Locate the cell with the specified text and output its (X, Y) center coordinate. 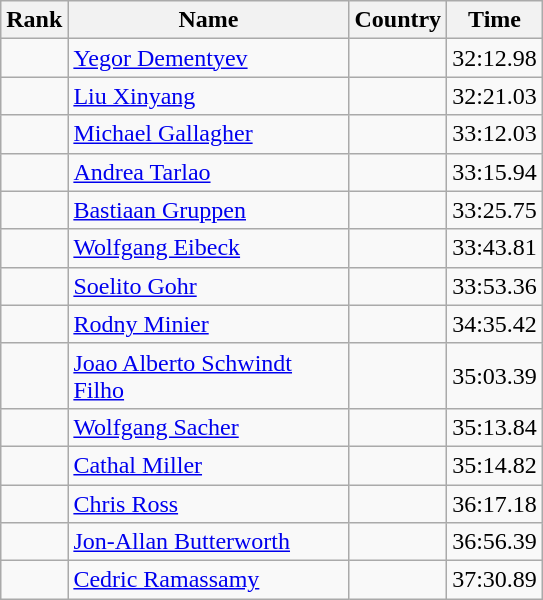
Bastiaan Gruppen (208, 210)
Wolfgang Eibeck (208, 248)
Rank (34, 20)
34:35.42 (495, 324)
36:17.18 (495, 503)
33:12.03 (495, 134)
Yegor Dementyev (208, 58)
Time (495, 20)
Wolfgang Sacher (208, 427)
32:21.03 (495, 96)
Joao Alberto Schwindt Filho (208, 376)
Andrea Tarlao (208, 172)
Name (208, 20)
33:25.75 (495, 210)
Liu Xinyang (208, 96)
Cedric Ramassamy (208, 580)
Soelito Gohr (208, 286)
Jon-Allan Butterworth (208, 542)
33:43.81 (495, 248)
Michael Gallagher (208, 134)
33:53.36 (495, 286)
36:56.39 (495, 542)
Country (398, 20)
33:15.94 (495, 172)
32:12.98 (495, 58)
37:30.89 (495, 580)
35:03.39 (495, 376)
35:13.84 (495, 427)
35:14.82 (495, 465)
Rodny Minier (208, 324)
Cathal Miller (208, 465)
Chris Ross (208, 503)
